Provide the [X, Y] coordinate of the cell's center where the given text is located.  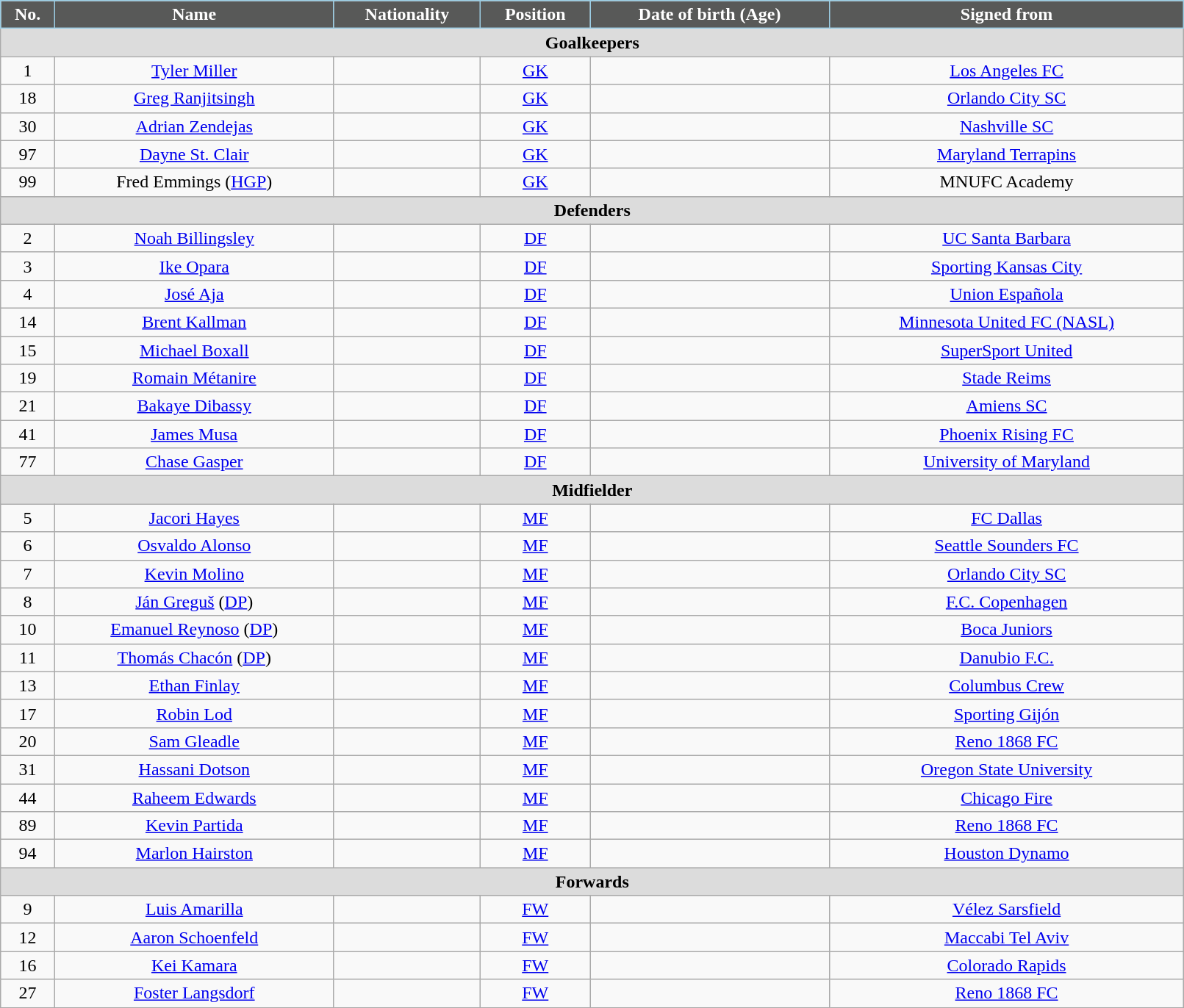
2 [28, 238]
Hassani Dotson [194, 769]
Stade Reims [1007, 378]
Romain Métanire [194, 378]
7 [28, 574]
Jacori Hayes [194, 518]
Bakaye Dibassy [194, 406]
17 [28, 713]
University of Maryland [1007, 462]
20 [28, 741]
19 [28, 378]
Danubio F.C. [1007, 658]
Phoenix Rising FC [1007, 434]
Ján Greguš (DP) [194, 602]
Union Española [1007, 294]
Columbus Crew [1007, 685]
Vélez Sarsfield [1007, 910]
Noah Billingsley [194, 238]
11 [28, 658]
Amiens SC [1007, 406]
77 [28, 462]
Thomás Chacón (DP) [194, 658]
44 [28, 797]
Seattle Sounders FC [1007, 546]
99 [28, 182]
31 [28, 769]
Kei Kamara [194, 965]
4 [28, 294]
Nashville SC [1007, 126]
SuperSport United [1007, 350]
Aaron Schoenfeld [194, 937]
Adrian Zendejas [194, 126]
Chicago Fire [1007, 797]
Brent Kallman [194, 322]
14 [28, 322]
Signed from [1007, 15]
6 [28, 546]
Nationality [407, 15]
Name [194, 15]
Tyler Miller [194, 71]
Defenders [592, 210]
18 [28, 98]
Maccabi Tel Aviv [1007, 937]
Position [535, 15]
Sporting Kansas City [1007, 266]
Luis Amarilla [194, 910]
Minnesota United FC (NASL) [1007, 322]
Sam Gleadle [194, 741]
5 [28, 518]
José Aja [194, 294]
Robin Lod [194, 713]
94 [28, 854]
Emanuel Reynoso (DP) [194, 630]
Marlon Hairston [194, 854]
9 [28, 910]
Los Angeles FC [1007, 71]
Kevin Molino [194, 574]
8 [28, 602]
James Musa [194, 434]
30 [28, 126]
Osvaldo Alonso [194, 546]
Maryland Terrapins [1007, 154]
Date of birth (Age) [710, 15]
Forwards [592, 882]
Michael Boxall [194, 350]
Dayne St. Clair [194, 154]
Midfielder [592, 490]
89 [28, 826]
F.C. Copenhagen [1007, 602]
1 [28, 71]
Chase Gasper [194, 462]
Raheem Edwards [194, 797]
Kevin Partida [194, 826]
Foster Langsdorf [194, 993]
27 [28, 993]
15 [28, 350]
13 [28, 685]
Goalkeepers [592, 43]
Houston Dynamo [1007, 854]
Oregon State University [1007, 769]
12 [28, 937]
21 [28, 406]
UC Santa Barbara [1007, 238]
16 [28, 965]
41 [28, 434]
3 [28, 266]
97 [28, 154]
FC Dallas [1007, 518]
MNUFC Academy [1007, 182]
Greg Ranjitsingh [194, 98]
Boca Juniors [1007, 630]
Ethan Finlay [194, 685]
No. [28, 15]
Ike Opara [194, 266]
Colorado Rapids [1007, 965]
10 [28, 630]
Sporting Gijón [1007, 713]
Fred Emmings (HGP) [194, 182]
